For the text-containing cell, return its midpoint in [X, Y] coordinate format. 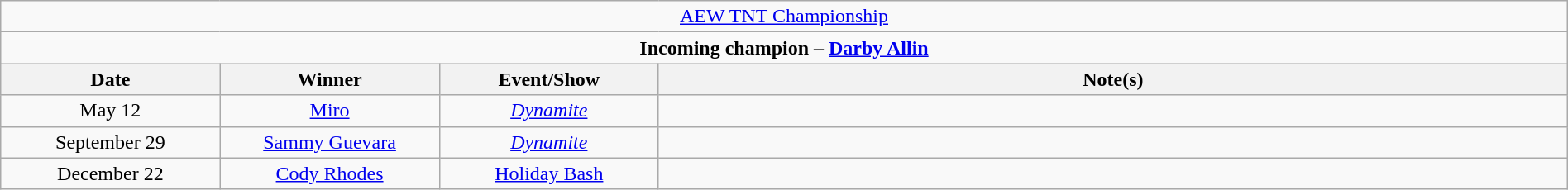
Miro [329, 111]
December 22 [111, 173]
Date [111, 79]
Winner [329, 79]
May 12 [111, 111]
September 29 [111, 142]
Incoming champion – Darby Allin [784, 48]
Sammy Guevara [329, 142]
AEW TNT Championship [784, 17]
Cody Rhodes [329, 173]
Event/Show [549, 79]
Note(s) [1113, 79]
Holiday Bash [549, 173]
